Detect which cell encompasses the target text, then output its (x, y) center coordinate. 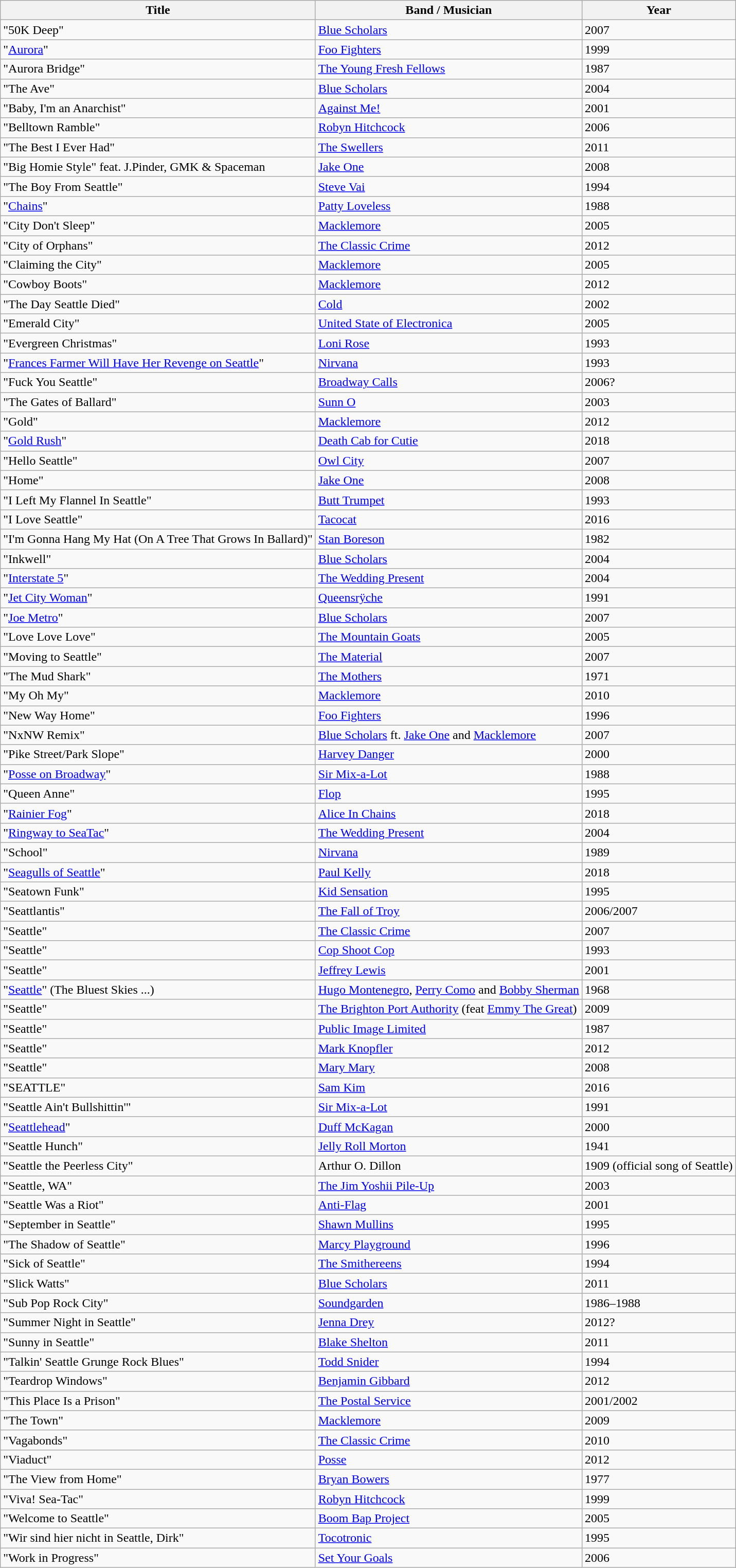
"New Way Home" (158, 715)
Butt Trumpet (448, 500)
Soundgarden (448, 1303)
Jenna Drey (448, 1323)
The Brighton Port Authority (feat Emmy The Great) (448, 1009)
"Viva! Sea-Tac" (158, 1499)
1941 (659, 1146)
Blue Scholars ft. Jake One and Macklemore (448, 735)
"Slick Watts" (158, 1283)
"Seattle, WA" (158, 1185)
"The Day Seattle Died" (158, 304)
"Posse on Broadway" (158, 774)
"Big Homie Style" feat. J.Pinder, GMK & Spaceman (158, 167)
"Sunny in Seattle" (158, 1342)
The Mountain Goats (448, 637)
Steve Vai (448, 186)
Year (659, 10)
"Baby, I'm an Anarchist" (158, 108)
"Chains" (158, 206)
Paul Kelly (448, 872)
The Young Fresh Fellows (448, 69)
Patty Loveless (448, 206)
"The Best I Ever Had" (158, 147)
"Welcome to Seattle" (158, 1519)
1971 (659, 676)
"Seagulls of Seattle" (158, 872)
Benjamin Gibbard (448, 1381)
"Seattlehead" (158, 1126)
"Love Love Love" (158, 637)
The Material (448, 657)
"My Oh My" (158, 696)
"Interstate 5" (158, 578)
2006/2007 (659, 911)
"The Gates of Ballard" (158, 402)
"Aurora" (158, 49)
"Gold Rush" (158, 441)
1989 (659, 852)
Band / Musician (448, 10)
Loni Rose (448, 343)
Queensrÿche (448, 598)
"Gold" (158, 421)
Flop (448, 794)
"Seattle Ain't Bullshittin'" (158, 1107)
"Sub Pop Rock City" (158, 1303)
"SEATTLE" (158, 1087)
Tocotronic (448, 1538)
Kid Sensation (448, 892)
"Belltown Ramble" (158, 128)
Title (158, 10)
Mary Mary (448, 1068)
Cop Shoot Cop (448, 950)
"Seattle Was a Riot" (158, 1205)
"Vagabonds" (158, 1440)
"Work in Progress" (158, 1558)
Stan Boreson (448, 539)
"I Love Seattle" (158, 519)
"The Shadow of Seattle" (158, 1244)
Anti-Flag (448, 1205)
"Claiming the City" (158, 265)
"Moving to Seattle" (158, 657)
Jelly Roll Morton (448, 1146)
Tacocat (448, 519)
"Frances Farmer Will Have Her Revenge on Seattle" (158, 363)
"Viaduct" (158, 1459)
"The View from Home" (158, 1479)
Set Your Goals (448, 1558)
"Cowboy Boots" (158, 285)
2002 (659, 304)
"Ringway to SeaTac" (158, 833)
"Hello Seattle" (158, 461)
Harvey Danger (448, 754)
Duff McKagan (448, 1126)
Marcy Playground (448, 1244)
1968 (659, 990)
"Jet City Woman" (158, 598)
"The Boy From Seattle" (158, 186)
"50K Deep" (158, 30)
The Postal Service (448, 1401)
The Smithereens (448, 1264)
1982 (659, 539)
"September in Seattle" (158, 1225)
Arthur O. Dillon (448, 1166)
Death Cab for Cutie (448, 441)
Alice In Chains (448, 813)
"Talkin' Seattle Grunge Rock Blues" (158, 1362)
Against Me! (448, 108)
Hugo Montenegro, Perry Como and Bobby Sherman (448, 990)
"School" (158, 852)
"Summer Night in Seattle" (158, 1323)
Todd Snider (448, 1362)
"NxNW Remix" (158, 735)
The Jim Yoshii Pile-Up (448, 1185)
United State of Electronica (448, 324)
2012? (659, 1323)
"City of Orphans" (158, 245)
Broadway Calls (448, 382)
"Sick of Seattle" (158, 1264)
Cold (448, 304)
Posse (448, 1459)
"Seattle Hunch" (158, 1146)
1977 (659, 1479)
"Rainier Fog" (158, 813)
"The Town" (158, 1420)
Sunn O (448, 402)
The Fall of Troy (448, 911)
Mark Knopfler (448, 1048)
"Fuck You Seattle" (158, 382)
"Emerald City" (158, 324)
"Queen Anne" (158, 794)
"I Left My Flannel In Seattle" (158, 500)
Sam Kim (448, 1087)
Owl City (448, 461)
2006? (659, 382)
"Seattlantis" (158, 911)
"Seattle" (The Bluest Skies ...) (158, 990)
"Home" (158, 480)
"Aurora Bridge" (158, 69)
The Swellers (448, 147)
"City Don't Sleep" (158, 225)
1986–1988 (659, 1303)
"Joe Metro" (158, 618)
"The Mud Shark" (158, 676)
2001/2002 (659, 1401)
"This Place Is a Prison" (158, 1401)
"Seatown Funk" (158, 892)
Public Image Limited (448, 1029)
1909 (official song of Seattle) (659, 1166)
The Mothers (448, 676)
Shawn Mullins (448, 1225)
Jeffrey Lewis (448, 970)
Blake Shelton (448, 1342)
"Teardrop Windows" (158, 1381)
"Evergreen Christmas" (158, 343)
"Pike Street/Park Slope" (158, 754)
Boom Bap Project (448, 1519)
"The Ave" (158, 89)
"Inkwell" (158, 558)
"Wir sind hier nicht in Seattle, Dirk" (158, 1538)
Bryan Bowers (448, 1479)
"Seattle the Peerless City" (158, 1166)
"I'm Gonna Hang My Hat (On A Tree That Grows In Ballard)" (158, 539)
